Locate the cell with the specified text and output its (x, y) center coordinate. 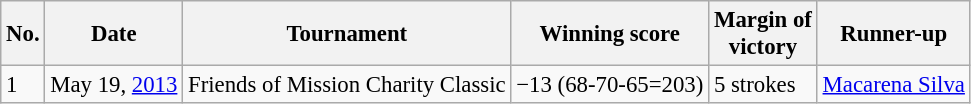
Macarena Silva (894, 85)
1 (23, 85)
−13 (68-70-65=203) (610, 85)
Runner-up (894, 34)
No. (23, 34)
May 19, 2013 (114, 85)
Winning score (610, 34)
Friends of Mission Charity Classic (347, 85)
Tournament (347, 34)
Date (114, 34)
5 strokes (764, 85)
Margin ofvictory (764, 34)
